Output the (x, y) coordinate of the center of the cell containing the given text.  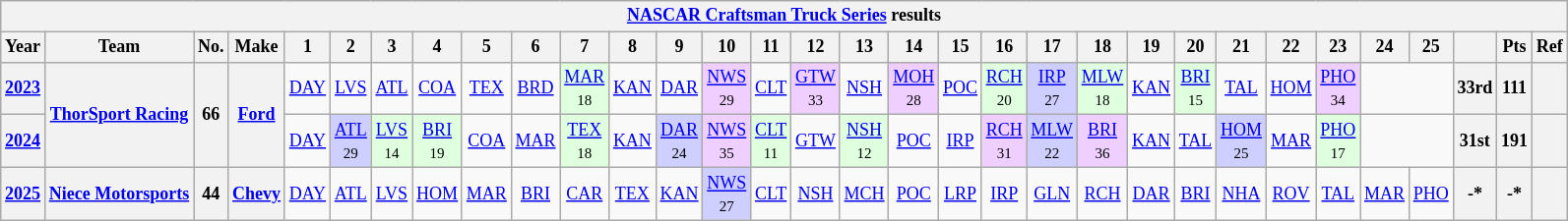
NWS29 (726, 88)
GLN (1051, 193)
19 (1152, 47)
2024 (24, 141)
ATL29 (350, 141)
7 (585, 47)
GTW (816, 141)
20 (1195, 47)
2023 (24, 88)
ThorSport Racing (118, 114)
24 (1385, 47)
NHA (1242, 193)
Year (24, 47)
RCH (1102, 193)
3 (392, 47)
MCH (864, 193)
Pts (1515, 47)
12 (816, 47)
10 (726, 47)
22 (1291, 47)
ROV (1291, 193)
RCH20 (1004, 88)
BRD (535, 88)
PHO (1431, 193)
MLW18 (1102, 88)
DAR24 (679, 141)
17 (1051, 47)
15 (961, 47)
44 (211, 193)
9 (679, 47)
GTW33 (816, 88)
111 (1515, 88)
1 (307, 47)
18 (1102, 47)
BRI19 (437, 141)
PHO17 (1339, 141)
MLW22 (1051, 141)
TEX18 (585, 141)
LRP (961, 193)
66 (211, 114)
13 (864, 47)
4 (437, 47)
CAR (585, 193)
Team (118, 47)
MOH28 (913, 88)
NASCAR Craftsman Truck Series results (784, 16)
2 (350, 47)
25 (1431, 47)
Make (257, 47)
Ford (257, 114)
No. (211, 47)
CLT11 (772, 141)
14 (913, 47)
8 (633, 47)
2025 (24, 193)
11 (772, 47)
IRP27 (1051, 88)
MAR18 (585, 88)
BRI36 (1102, 141)
NWS27 (726, 193)
21 (1242, 47)
HOM25 (1242, 141)
16 (1004, 47)
NSH12 (864, 141)
23 (1339, 47)
Ref (1549, 47)
RCH31 (1004, 141)
31st (1474, 141)
Chevy (257, 193)
NWS35 (726, 141)
33rd (1474, 88)
5 (486, 47)
LVS14 (392, 141)
191 (1515, 141)
Niece Motorsports (118, 193)
6 (535, 47)
PHO34 (1339, 88)
BRI15 (1195, 88)
